Capture the cell that displays the provided text and extract its (X, Y) central coordinate. 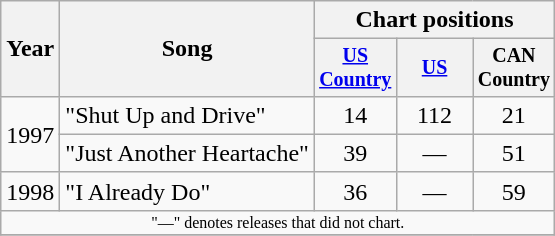
US Country (355, 68)
"—" denotes releases that did not chart. (278, 222)
CAN Country (514, 68)
112 (434, 115)
21 (514, 115)
Year (30, 49)
51 (514, 153)
US (434, 68)
Song (188, 49)
Chart positions (434, 20)
"I Already Do" (188, 191)
59 (514, 191)
14 (355, 115)
1998 (30, 191)
"Just Another Heartache" (188, 153)
39 (355, 153)
1997 (30, 134)
"Shut Up and Drive" (188, 115)
36 (355, 191)
